For the text-containing cell, return its midpoint in [x, y] coordinate format. 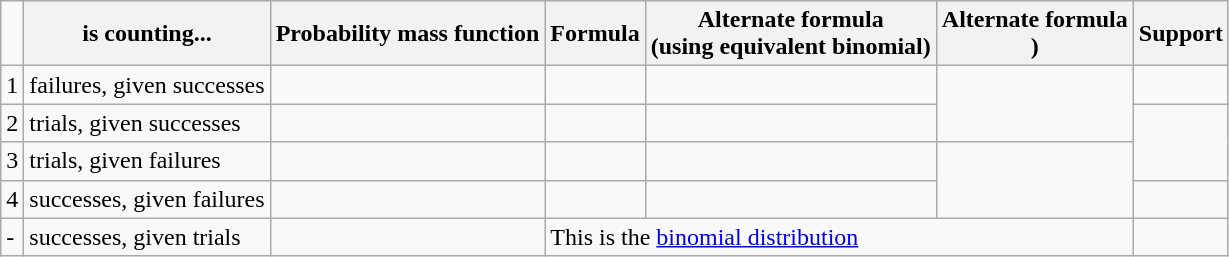
2 [12, 123]
This is the binomial distribution [840, 237]
trials, given failures [147, 161]
trials, given successes [147, 123]
Alternate formula(using equivalent binomial) [790, 34]
failures, given successes [147, 85]
Alternate formula) [1034, 34]
Support [1180, 34]
Formula [595, 34]
successes, given trials [147, 237]
4 [12, 199]
1 [12, 85]
Probability mass function [408, 34]
3 [12, 161]
- [12, 237]
is counting... [147, 34]
successes, given failures [147, 199]
